Scan for the cell matching the given text and deliver its [x, y] coordinate at center. 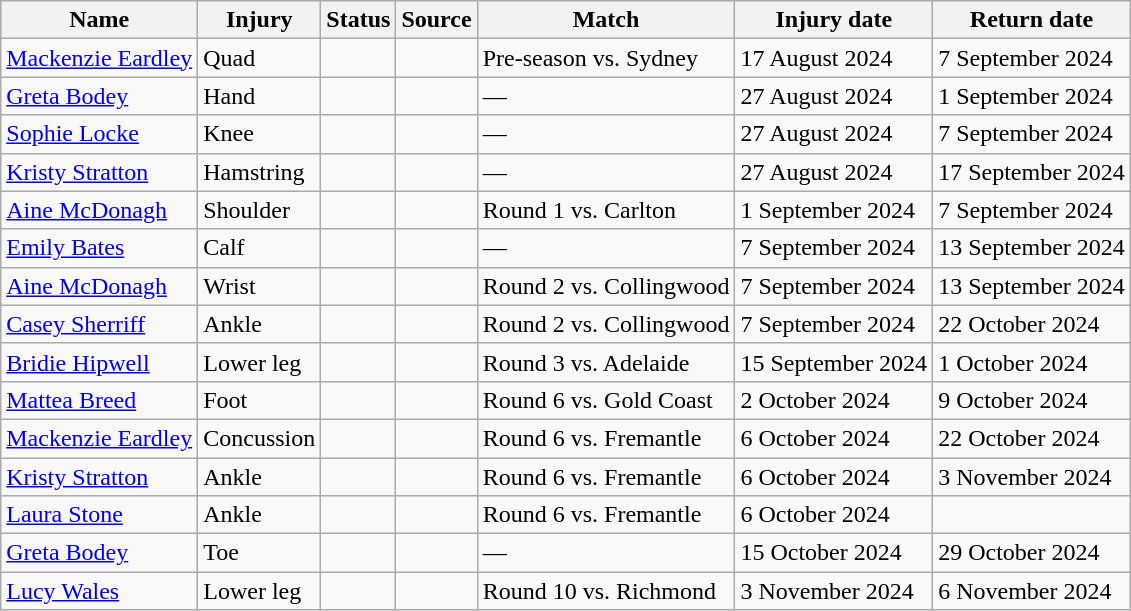
Injury date [834, 20]
Emily Bates [100, 248]
2 October 2024 [834, 400]
Match [606, 20]
Name [100, 20]
Casey Sherriff [100, 324]
Bridie Hipwell [100, 362]
Return date [1032, 20]
Calf [260, 248]
Laura Stone [100, 515]
9 October 2024 [1032, 400]
1 October 2024 [1032, 362]
Round 6 vs. Gold Coast [606, 400]
Quad [260, 58]
Concussion [260, 438]
Hamstring [260, 172]
Wrist [260, 286]
Source [436, 20]
Shoulder [260, 210]
6 November 2024 [1032, 591]
Pre-season vs. Sydney [606, 58]
15 October 2024 [834, 553]
Sophie Locke [100, 134]
15 September 2024 [834, 362]
Round 1 vs. Carlton [606, 210]
Lucy Wales [100, 591]
Status [358, 20]
Injury [260, 20]
Hand [260, 96]
Knee [260, 134]
Foot [260, 400]
Round 10 vs. Richmond [606, 591]
Toe [260, 553]
17 September 2024 [1032, 172]
17 August 2024 [834, 58]
Round 3 vs. Adelaide [606, 362]
Mattea Breed [100, 400]
29 October 2024 [1032, 553]
